Pinpoint the cell where the given text exists, returning its (x, y) midpoint coordinate. 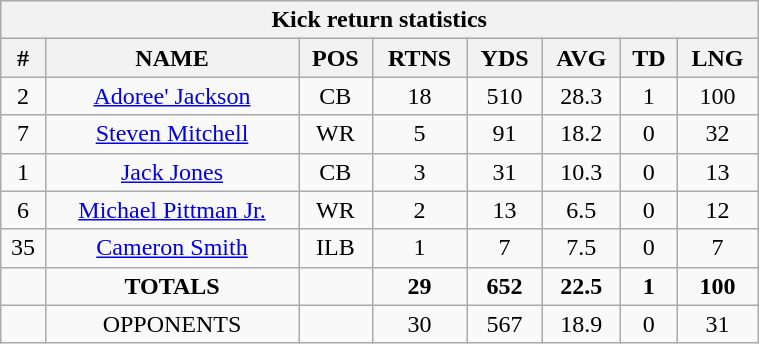
18.9 (581, 324)
32 (718, 134)
ILB (336, 248)
Jack Jones (172, 172)
TD (648, 58)
Cameron Smith (172, 248)
RTNS (420, 58)
POS (336, 58)
28.3 (581, 96)
29 (420, 286)
6 (24, 210)
10.3 (581, 172)
# (24, 58)
35 (24, 248)
30 (420, 324)
12 (718, 210)
91 (504, 134)
7.5 (581, 248)
Adoree' Jackson (172, 96)
6.5 (581, 210)
5 (420, 134)
18 (420, 96)
Kick return statistics (380, 20)
510 (504, 96)
3 (420, 172)
YDS (504, 58)
NAME (172, 58)
LNG (718, 58)
22.5 (581, 286)
TOTALS (172, 286)
Michael Pittman Jr. (172, 210)
OPPONENTS (172, 324)
Steven Mitchell (172, 134)
18.2 (581, 134)
652 (504, 286)
567 (504, 324)
AVG (581, 58)
